Capture the cell that displays the provided text and extract its [x, y] central coordinate. 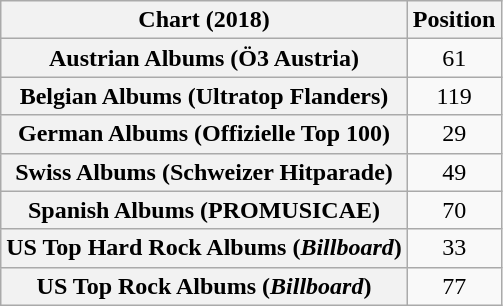
77 [454, 286]
33 [454, 248]
61 [454, 58]
US Top Rock Albums (Billboard) [204, 286]
Spanish Albums (PROMUSICAE) [204, 210]
Position [454, 20]
Belgian Albums (Ultratop Flanders) [204, 96]
Swiss Albums (Schweizer Hitparade) [204, 172]
70 [454, 210]
German Albums (Offizielle Top 100) [204, 134]
49 [454, 172]
119 [454, 96]
Chart (2018) [204, 20]
US Top Hard Rock Albums (Billboard) [204, 248]
29 [454, 134]
Austrian Albums (Ö3 Austria) [204, 58]
